Pinpoint the cell where the given text exists, returning its [x, y] midpoint coordinate. 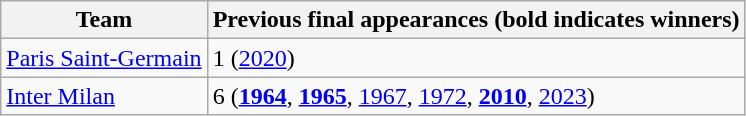
6 (1964, 1965, 1967, 1972, 2010, 2023) [476, 96]
Previous final appearances (bold indicates winners) [476, 20]
Team [104, 20]
Paris Saint-Germain [104, 58]
1 (2020) [476, 58]
Inter Milan [104, 96]
